Provide the [X, Y] coordinate of the cell's center where the given text is located.  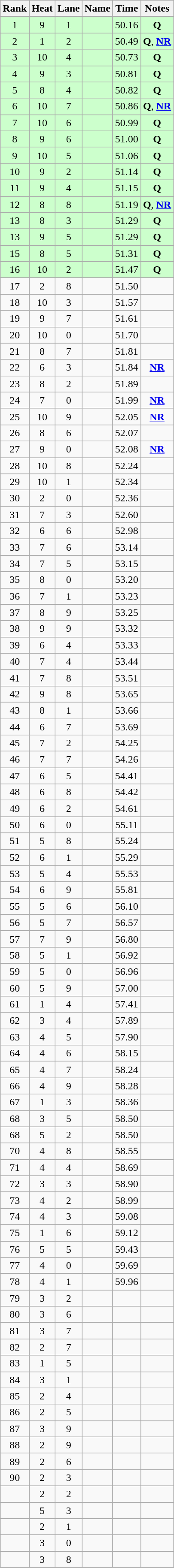
57 [15, 939]
52.24 [126, 465]
51.84 [126, 368]
Name [97, 9]
77 [15, 1266]
51.19 [126, 205]
50.99 [126, 123]
71 [15, 1167]
59.96 [126, 1282]
53.51 [126, 678]
70 [15, 1151]
19 [15, 319]
29 [15, 482]
53 [15, 874]
56 [15, 923]
54.61 [126, 808]
58 [15, 955]
52.07 [126, 433]
58.55 [126, 1151]
58.15 [126, 1053]
53.25 [126, 612]
53.66 [126, 710]
51.14 [126, 172]
86 [15, 1412]
64 [15, 1053]
52.08 [126, 449]
38 [15, 629]
46 [15, 760]
52.36 [126, 498]
18 [15, 302]
51.57 [126, 302]
51.61 [126, 319]
51.70 [126, 335]
12 [15, 205]
82 [15, 1347]
23 [15, 384]
56.96 [126, 971]
36 [15, 596]
58.90 [126, 1184]
35 [15, 580]
55.81 [126, 890]
Lane [69, 9]
79 [15, 1298]
73 [15, 1200]
83 [15, 1363]
56.80 [126, 939]
80 [15, 1315]
54 [15, 890]
88 [15, 1445]
50.73 [126, 57]
31 [15, 515]
62 [15, 1021]
55.53 [126, 874]
59.08 [126, 1216]
53.69 [126, 727]
53.14 [126, 547]
53.15 [126, 564]
52.98 [126, 531]
Rank [15, 9]
59.12 [126, 1233]
16 [15, 270]
54.26 [126, 760]
51 [15, 841]
55.29 [126, 857]
39 [15, 645]
51.81 [126, 351]
17 [15, 286]
59.43 [126, 1249]
43 [15, 710]
52.60 [126, 515]
44 [15, 727]
53.65 [126, 694]
54.41 [126, 776]
66 [15, 1086]
48 [15, 792]
56.10 [126, 906]
72 [15, 1184]
90 [15, 1478]
53.23 [126, 596]
51.47 [126, 270]
57.41 [126, 1004]
57.89 [126, 1021]
55 [15, 906]
51.06 [126, 155]
89 [15, 1461]
51.99 [126, 400]
28 [15, 465]
Notes [157, 9]
85 [15, 1396]
65 [15, 1070]
51.15 [126, 188]
50.82 [126, 90]
74 [15, 1216]
49 [15, 808]
58.69 [126, 1167]
52.05 [126, 416]
45 [15, 743]
78 [15, 1282]
63 [15, 1037]
11 [15, 188]
76 [15, 1249]
25 [15, 416]
40 [15, 661]
51.00 [126, 139]
52.34 [126, 482]
56.92 [126, 955]
51.50 [126, 286]
15 [15, 253]
87 [15, 1429]
50.16 [126, 25]
59.69 [126, 1266]
24 [15, 400]
75 [15, 1233]
54.42 [126, 792]
27 [15, 449]
33 [15, 547]
52 [15, 857]
55.11 [126, 825]
61 [15, 1004]
53.20 [126, 580]
21 [15, 351]
50 [15, 825]
60 [15, 988]
53.32 [126, 629]
58.28 [126, 1086]
81 [15, 1331]
30 [15, 498]
51.31 [126, 253]
37 [15, 612]
57.00 [126, 988]
42 [15, 694]
32 [15, 531]
53.33 [126, 645]
59 [15, 971]
51.89 [126, 384]
Time [126, 9]
53.44 [126, 661]
67 [15, 1102]
50.81 [126, 74]
58.36 [126, 1102]
58.24 [126, 1070]
20 [15, 335]
34 [15, 564]
50.49 [126, 41]
26 [15, 433]
50.86 [126, 106]
84 [15, 1380]
22 [15, 368]
57.90 [126, 1037]
54.25 [126, 743]
Heat [42, 9]
41 [15, 678]
55.24 [126, 841]
47 [15, 776]
56.57 [126, 923]
58.99 [126, 1200]
